Capture the cell that displays the provided text and extract its (x, y) central coordinate. 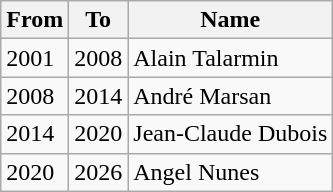
Angel Nunes (230, 172)
2001 (35, 58)
To (98, 20)
Alain Talarmin (230, 58)
2026 (98, 172)
Jean-Claude Dubois (230, 134)
From (35, 20)
Name (230, 20)
André Marsan (230, 96)
